Locate the cell with the specified text and output its (x, y) center coordinate. 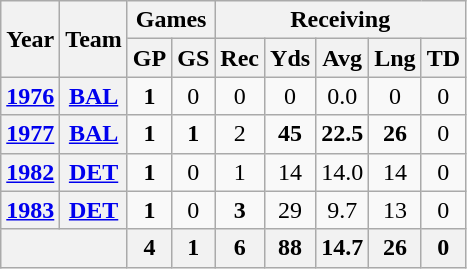
Receiving (340, 20)
1977 (30, 134)
Team (94, 39)
Year (30, 39)
Games (170, 20)
1983 (30, 210)
29 (290, 210)
Rec (240, 58)
TD (443, 58)
Lng (395, 58)
1976 (30, 96)
22.5 (342, 134)
4 (149, 248)
2 (240, 134)
GP (149, 58)
Yds (290, 58)
14.7 (342, 248)
14.0 (342, 172)
9.7 (342, 210)
45 (290, 134)
3 (240, 210)
88 (290, 248)
0.0 (342, 96)
1982 (30, 172)
GS (194, 58)
Avg (342, 58)
6 (240, 248)
13 (395, 210)
